Output the (X, Y) coordinate of the center of the cell containing the given text.  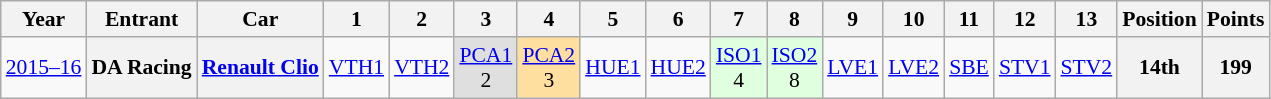
2 (422, 19)
Car (260, 19)
ISO28 (795, 68)
Position (1159, 19)
8 (795, 19)
10 (914, 19)
Entrant (141, 19)
199 (1236, 68)
5 (612, 19)
1 (356, 19)
4 (548, 19)
STV1 (1025, 68)
PCA12 (486, 68)
13 (1087, 19)
SBE (969, 68)
11 (969, 19)
Year (44, 19)
Points (1236, 19)
VTH2 (422, 68)
Renault Clio (260, 68)
3 (486, 19)
HUE1 (612, 68)
2015–16 (44, 68)
LVE1 (852, 68)
6 (678, 19)
STV2 (1087, 68)
LVE2 (914, 68)
VTH1 (356, 68)
12 (1025, 19)
9 (852, 19)
7 (739, 19)
PCA23 (548, 68)
HUE2 (678, 68)
14th (1159, 68)
ISO14 (739, 68)
DA Racing (141, 68)
